Output the (x, y) coordinate of the center of the cell containing the given text.  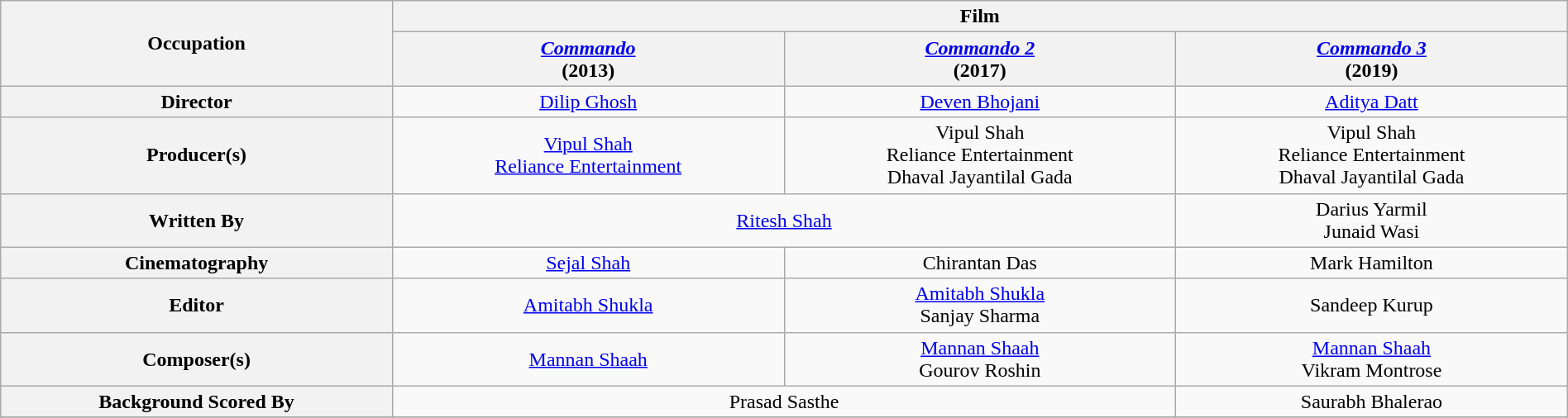
Darius Yarmil Junaid Wasi (1372, 220)
Ritesh Shah (784, 220)
Film (979, 17)
Prasad Sasthe (784, 401)
Producer(s) (197, 155)
Commando 3(2019) (1372, 59)
Dilip Ghosh (588, 102)
Commando 2 (2017) (980, 59)
Editor (197, 306)
Saurabh Bhalerao (1372, 401)
Background Scored By (197, 401)
Amitabh Shukla Sanjay Sharma (980, 306)
Director (197, 102)
Commando (2013) (588, 59)
Occupation (197, 43)
Mannan Shaah Vikram Montrose (1372, 359)
Deven Bhojani (980, 102)
Mannan Shaah (588, 359)
Aditya Datt (1372, 102)
Cinematography (197, 263)
Amitabh Shukla (588, 306)
Sejal Shah (588, 263)
Composer(s) (197, 359)
Chirantan Das (980, 263)
Written By (197, 220)
Mannan Shaah Gourov Roshin (980, 359)
Vipul Shah Reliance Entertainment (588, 155)
Sandeep Kurup (1372, 306)
Mark Hamilton (1372, 263)
